Detect which cell encompasses the target text, then output its [x, y] center coordinate. 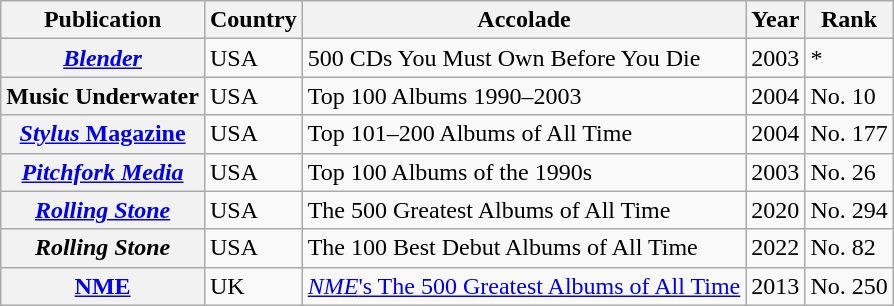
NME [103, 286]
Accolade [524, 20]
UK [253, 286]
Music Underwater [103, 96]
2013 [776, 286]
No. 294 [849, 210]
Country [253, 20]
Top 101–200 Albums of All Time [524, 134]
No. 10 [849, 96]
No. 82 [849, 248]
The 500 Greatest Albums of All Time [524, 210]
Blender [103, 58]
2022 [776, 248]
Pitchfork Media [103, 172]
No. 26 [849, 172]
2020 [776, 210]
Top 100 Albums of the 1990s [524, 172]
No. 177 [849, 134]
Year [776, 20]
The 100 Best Debut Albums of All Time [524, 248]
NME's The 500 Greatest Albums of All Time [524, 286]
* [849, 58]
No. 250 [849, 286]
Top 100 Albums 1990–2003 [524, 96]
Rank [849, 20]
Stylus Magazine [103, 134]
500 CDs You Must Own Before You Die [524, 58]
Publication [103, 20]
